Capture the cell that displays the provided text and extract its [x, y] central coordinate. 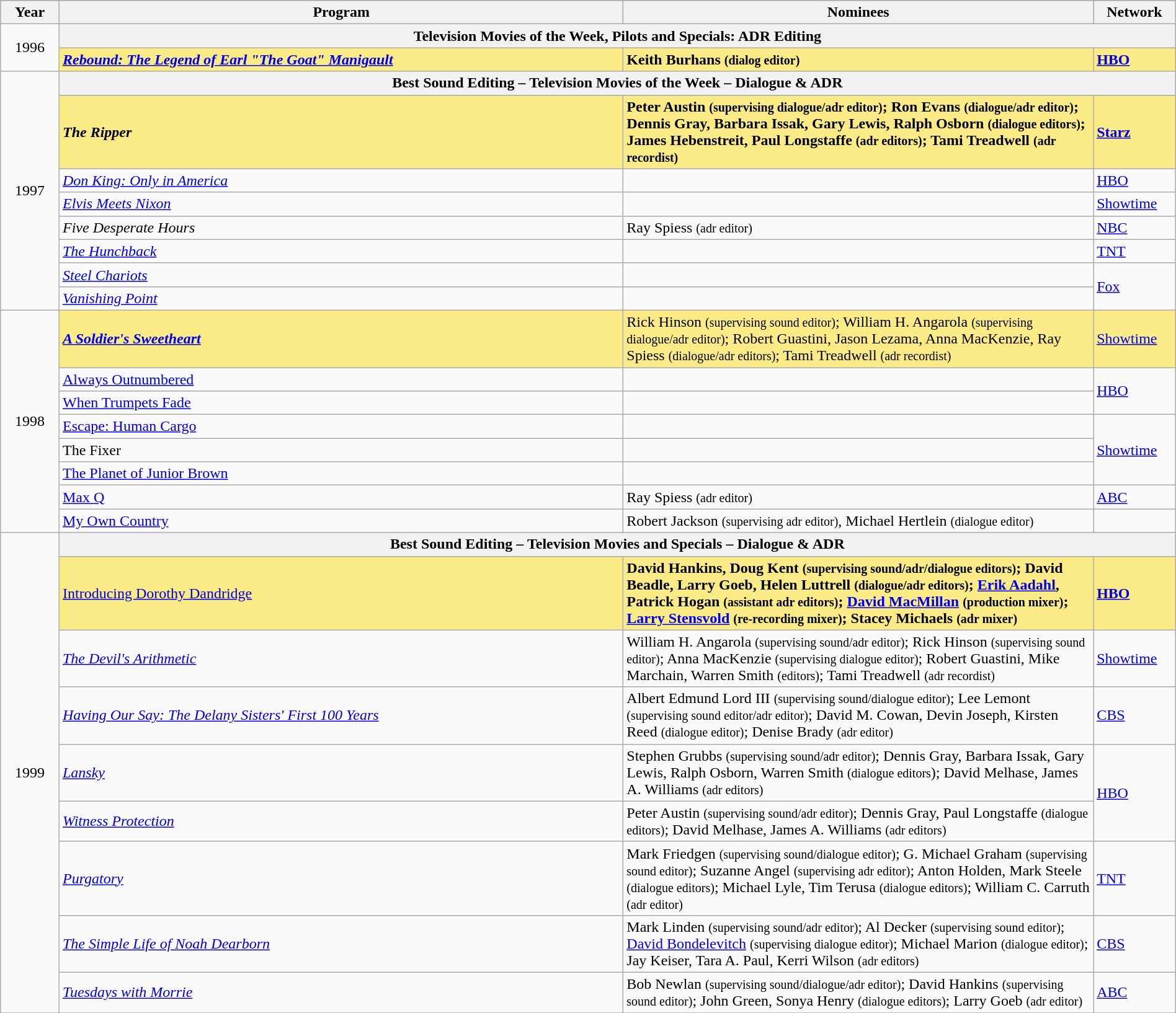
1997 [30, 191]
Having Our Say: The Delany Sisters' First 100 Years [341, 715]
Vanishing Point [341, 298]
Purgatory [341, 878]
The Ripper [341, 131]
Network [1135, 12]
Tuesdays with Morrie [341, 992]
Don King: Only in America [341, 180]
Elvis Meets Nixon [341, 204]
Steel Chariots [341, 275]
Max Q [341, 497]
The Simple Life of Noah Dearborn [341, 944]
Robert Jackson (supervising adr editor), Michael Hertlein (dialogue editor) [858, 521]
Escape: Human Cargo [341, 427]
Always Outnumbered [341, 379]
NBC [1135, 228]
Peter Austin (supervising sound/adr editor); Dennis Gray, Paul Longstaffe (dialogue editors); David Melhase, James A. Williams (adr editors) [858, 821]
Lansky [341, 772]
1998 [30, 421]
1999 [30, 772]
The Devil's Arithmetic [341, 658]
Rebound: The Legend of Earl "The Goat" Manigault [341, 60]
The Hunchback [341, 251]
Witness Protection [341, 821]
Keith Burhans (dialog editor) [858, 60]
A Soldier's Sweetheart [341, 338]
Best Sound Editing – Television Movies and Specials – Dialogue & ADR [617, 544]
When Trumpets Fade [341, 403]
Starz [1135, 131]
Program [341, 12]
Television Movies of the Week, Pilots and Specials: ADR Editing [617, 36]
The Planet of Junior Brown [341, 474]
Best Sound Editing – Television Movies of the Week – Dialogue & ADR [617, 83]
My Own Country [341, 521]
1996 [30, 48]
Five Desperate Hours [341, 228]
Nominees [858, 12]
Fox [1135, 286]
Introducing Dorothy Dandridge [341, 593]
The Fixer [341, 450]
Year [30, 12]
